Return the [X, Y] coordinate for the center point of the cell that contains the specified text.  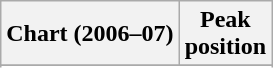
Peakposition [225, 34]
Chart (2006–07) [90, 34]
